Pinpoint the cell where the given text exists, returning its [x, y] midpoint coordinate. 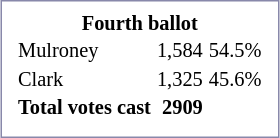
Total votes cast [85, 108]
1,325 [180, 80]
Mulroney [85, 52]
2909 [180, 108]
Clark [85, 80]
54.5% [235, 52]
45.6% [235, 80]
1,584 [180, 52]
Fourth ballot Mulroney 1,584 54.5% Clark 1,325 45.6% Total votes cast 2909 [140, 69]
